Identify which cell holds the provided text, then report its [X, Y] central coordinate. 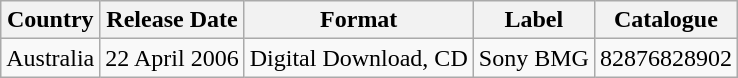
Format [358, 20]
82876828902 [666, 58]
Release Date [172, 20]
Country [50, 20]
Catalogue [666, 20]
Sony BMG [534, 58]
Digital Download, CD [358, 58]
Australia [50, 58]
Label [534, 20]
22 April 2006 [172, 58]
